Detect which cell encompasses the target text, then output its (X, Y) center coordinate. 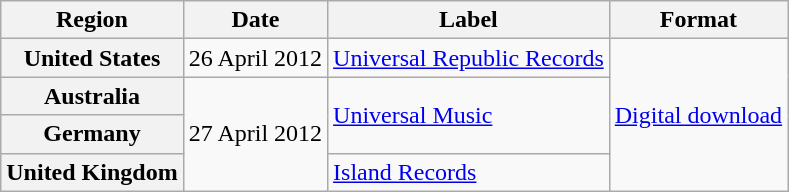
Region (92, 20)
United States (92, 58)
Germany (92, 134)
Label (469, 20)
United Kingdom (92, 172)
26 April 2012 (255, 58)
Australia (92, 96)
Universal Republic Records (469, 58)
Date (255, 20)
Universal Music (469, 115)
Island Records (469, 172)
27 April 2012 (255, 134)
Format (698, 20)
Digital download (698, 115)
